Detect which cell encompasses the target text, then output its (x, y) center coordinate. 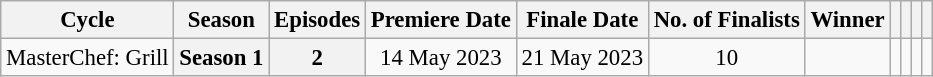
21 May 2023 (582, 58)
MasterChef: Grill (88, 58)
2 (318, 58)
Episodes (318, 20)
Season 1 (222, 58)
Season (222, 20)
10 (726, 58)
14 May 2023 (440, 58)
No. of Finalists (726, 20)
Cycle (88, 20)
Winner (848, 20)
Finale Date (582, 20)
Premiere Date (440, 20)
